Search for the cell housing the specified text and yield its (X, Y) center coordinate. 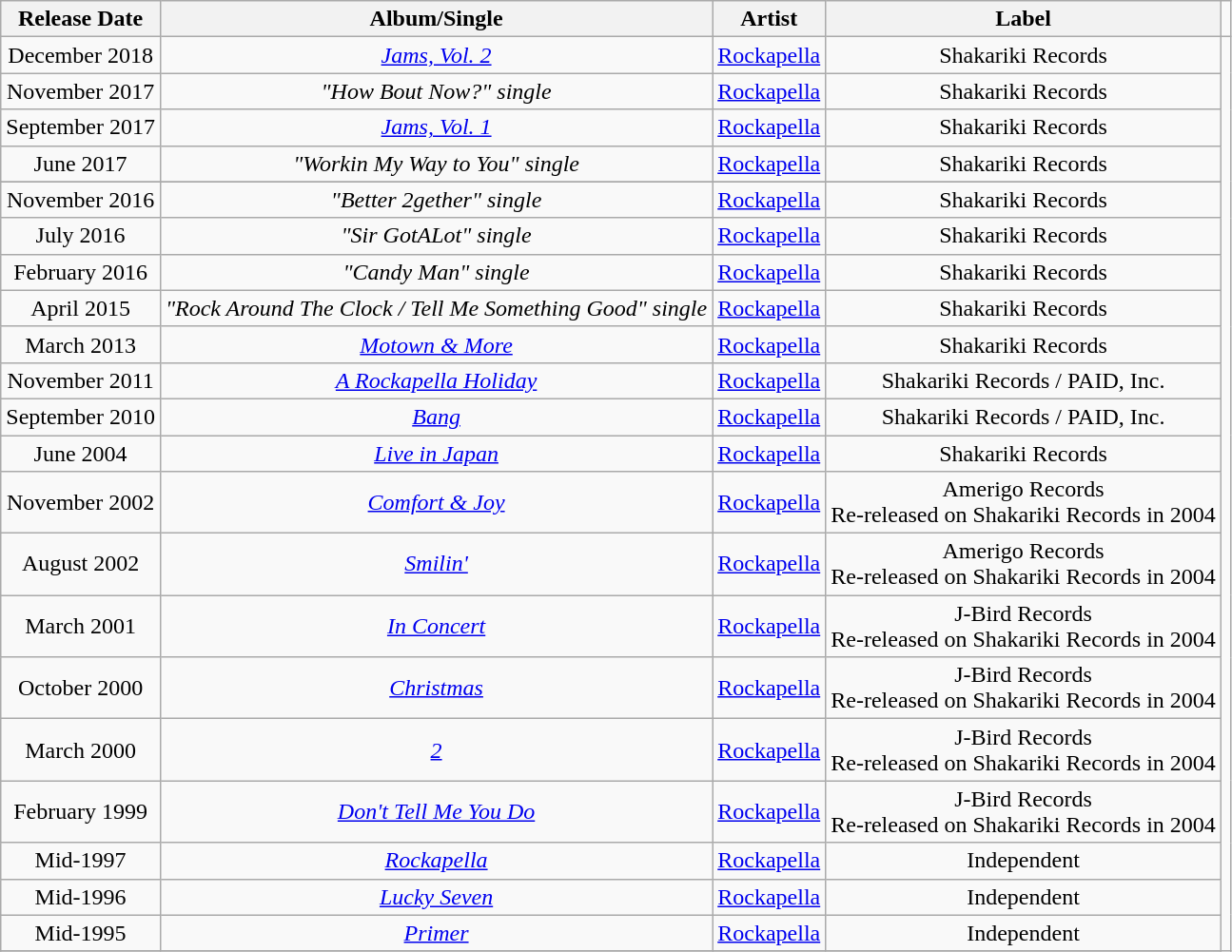
February 2016 (81, 272)
November 2002 (81, 502)
Label (1024, 19)
Primer (436, 933)
Lucky Seven (436, 897)
Motown & More (436, 344)
November 2016 (81, 200)
Bang (436, 417)
"Better 2gether" single (436, 200)
September 2010 (81, 417)
Don't Tell Me You Do (436, 812)
"Candy Man" single (436, 272)
Jams, Vol. 2 (436, 55)
In Concert (436, 626)
"How Bout Now?" single (436, 91)
Jams, Vol. 1 (436, 127)
Release Date (81, 19)
March 2001 (81, 626)
Comfort & Joy (436, 502)
2 (436, 749)
Live in Japan (436, 454)
June 2017 (81, 164)
March 2013 (81, 344)
Mid-1996 (81, 897)
December 2018 (81, 55)
Artist (769, 19)
A Rockapella Holiday (436, 380)
"Workin My Way to You" single (436, 164)
September 2017 (81, 127)
"Rock Around The Clock / Tell Me Something Good" single (436, 308)
November 2011 (81, 380)
November 2017 (81, 91)
August 2002 (81, 565)
Mid-1995 (81, 933)
June 2004 (81, 454)
"Sir GotALot" single (436, 236)
Smilin' (436, 565)
February 1999 (81, 812)
Christmas (436, 689)
March 2000 (81, 749)
April 2015 (81, 308)
Album/Single (436, 19)
Mid-1997 (81, 861)
July 2016 (81, 236)
October 2000 (81, 689)
